Pinpoint the cell where the given text exists, returning its [X, Y] midpoint coordinate. 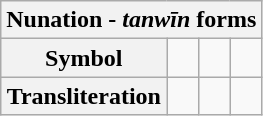
Symbol [84, 58]
Nunation - tanwīn forms [132, 20]
Transliteration [84, 96]
